Identify which cell holds the provided text, then report its [x, y] central coordinate. 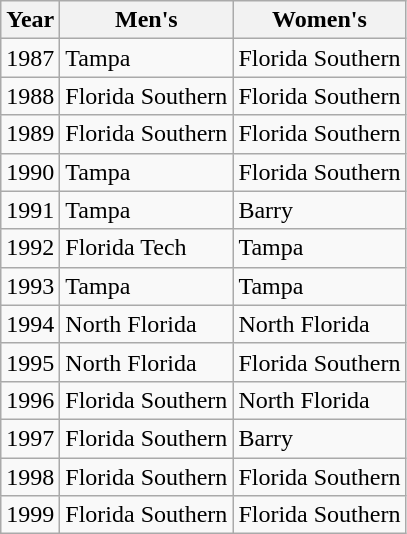
Women's [320, 20]
1997 [30, 438]
1999 [30, 515]
1990 [30, 172]
1996 [30, 400]
Year [30, 20]
1998 [30, 477]
1989 [30, 134]
1995 [30, 362]
1988 [30, 96]
1994 [30, 324]
1991 [30, 210]
1992 [30, 248]
Men's [146, 20]
1993 [30, 286]
Florida Tech [146, 248]
1987 [30, 58]
